Search for the cell housing the specified text and yield its [x, y] center coordinate. 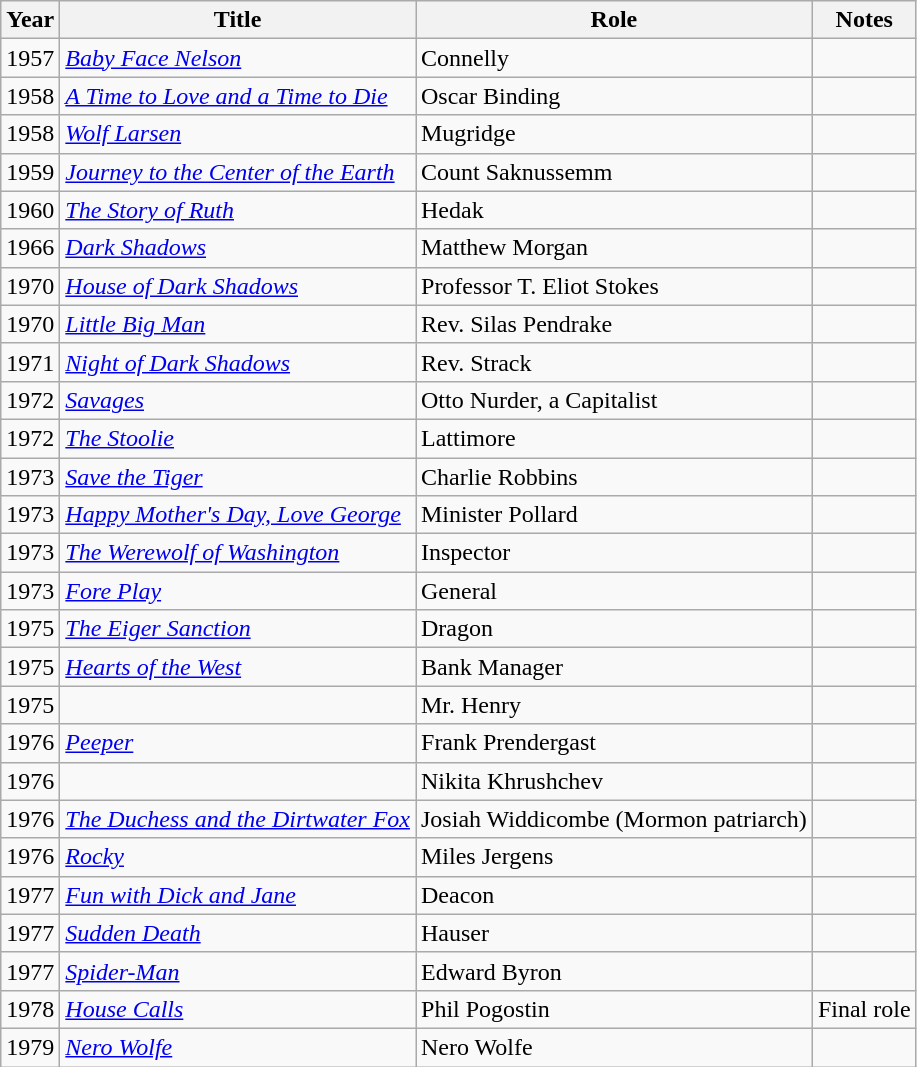
Oscar Binding [614, 96]
1959 [30, 172]
Dragon [614, 629]
Year [30, 20]
Hauser [614, 933]
Role [614, 20]
A Time to Love and a Time to Die [238, 96]
Frank Prendergast [614, 743]
The Eiger Sanction [238, 629]
Miles Jergens [614, 857]
Deacon [614, 895]
Save the Tiger [238, 477]
1957 [30, 58]
House Calls [238, 1009]
Fun with Dick and Jane [238, 895]
Wolf Larsen [238, 134]
Nikita Khrushchev [614, 781]
Inspector [614, 553]
Happy Mother's Day, Love George [238, 515]
Peeper [238, 743]
Mugridge [614, 134]
Edward Byron [614, 971]
1978 [30, 1009]
Charlie Robbins [614, 477]
Professor T. Eliot Stokes [614, 286]
Fore Play [238, 591]
Sudden Death [238, 933]
Savages [238, 400]
Lattimore [614, 438]
Hedak [614, 210]
Phil Pogostin [614, 1009]
Count Saknussemm [614, 172]
Mr. Henry [614, 705]
Title [238, 20]
Bank Manager [614, 667]
Otto Nurder, a Capitalist [614, 400]
The Duchess and the Dirtwater Fox [238, 819]
Rev. Silas Pendrake [614, 324]
The Stoolie [238, 438]
Matthew Morgan [614, 248]
Spider-Man [238, 971]
1966 [30, 248]
1971 [30, 362]
Rocky [238, 857]
Journey to the Center of the Earth [238, 172]
1979 [30, 1047]
Rev. Strack [614, 362]
House of Dark Shadows [238, 286]
Josiah Widdicombe (Mormon patriarch) [614, 819]
Baby Face Nelson [238, 58]
Hearts of the West [238, 667]
The Story of Ruth [238, 210]
General [614, 591]
Little Big Man [238, 324]
Night of Dark Shadows [238, 362]
Notes [864, 20]
The Werewolf of Washington [238, 553]
Dark Shadows [238, 248]
Minister Pollard [614, 515]
Connelly [614, 58]
Final role [864, 1009]
1960 [30, 210]
